Capture the cell that displays the provided text and extract its (X, Y) central coordinate. 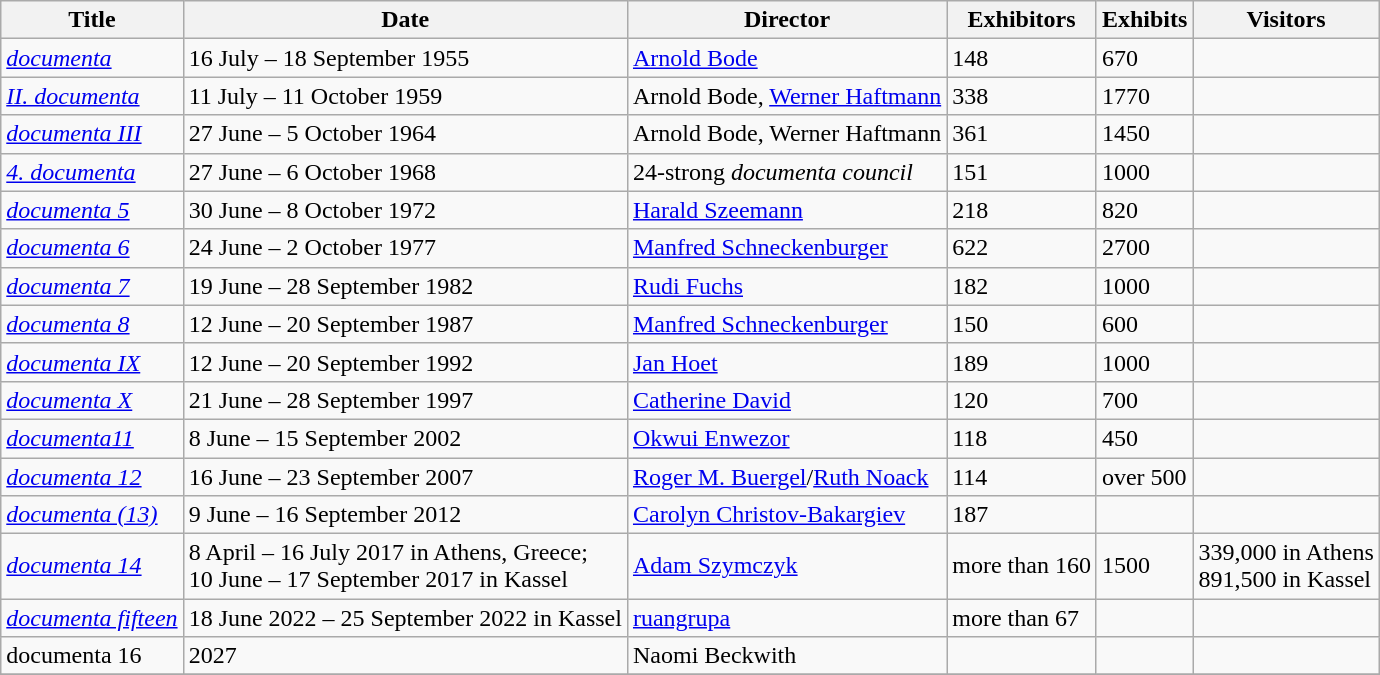
Rudi Fuchs (786, 286)
118 (1022, 438)
622 (1022, 248)
Jan Hoet (786, 362)
8 April – 16 July 2017 in Athens, Greece;10 June – 17 September 2017 in Kassel (405, 566)
documenta fifteen (92, 618)
670 (1144, 58)
documenta X (92, 400)
9 June – 16 September 2012 (405, 515)
12 June – 20 September 1992 (405, 362)
700 (1144, 400)
Naomi Beckwith (786, 656)
148 (1022, 58)
Arnold Bode (786, 58)
218 (1022, 210)
Carolyn Christov-Bakargiev (786, 515)
ruangrupa (786, 618)
II. documenta (92, 96)
documenta 6 (92, 248)
documenta III (92, 134)
Okwui Enwezor (786, 438)
more than 160 (1022, 566)
150 (1022, 324)
120 (1022, 400)
114 (1022, 477)
Exhibits (1144, 20)
Visitors (1286, 20)
documenta IX (92, 362)
documenta (13) (92, 515)
1500 (1144, 566)
Date (405, 20)
1770 (1144, 96)
Exhibitors (1022, 20)
18 June 2022 – 25 September 2022 in Kassel (405, 618)
339,000 in Athens891,500 in Kassel (1286, 566)
documenta 7 (92, 286)
11 July – 11 October 1959 (405, 96)
documenta (92, 58)
Harald Szeemann (786, 210)
361 (1022, 134)
more than 67 (1022, 618)
2027 (405, 656)
600 (1144, 324)
27 June – 6 October 1968 (405, 172)
documenta 16 (92, 656)
820 (1144, 210)
21 June – 28 September 1997 (405, 400)
documenta 5 (92, 210)
338 (1022, 96)
documenta11 (92, 438)
16 June – 23 September 2007 (405, 477)
4. documenta (92, 172)
documenta 8 (92, 324)
30 June – 8 October 1972 (405, 210)
182 (1022, 286)
Adam Szymczyk (786, 566)
documenta 12 (92, 477)
27 June – 5 October 1964 (405, 134)
189 (1022, 362)
151 (1022, 172)
Catherine David (786, 400)
24 June – 2 October 1977 (405, 248)
12 June – 20 September 1987 (405, 324)
Roger M. Buergel/Ruth Noack (786, 477)
2700 (1144, 248)
over 500 (1144, 477)
187 (1022, 515)
8 June – 15 September 2002 (405, 438)
24-strong documenta council (786, 172)
Director (786, 20)
documenta 14 (92, 566)
16 July – 18 September 1955 (405, 58)
450 (1144, 438)
Title (92, 20)
1450 (1144, 134)
19 June – 28 September 1982 (405, 286)
